Extract the [x, y] coordinate from the center of the cell holding the provided text.  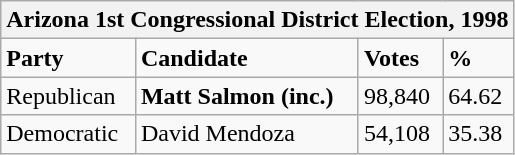
David Mendoza [246, 134]
Candidate [246, 58]
Democratic [68, 134]
% [478, 58]
54,108 [400, 134]
Republican [68, 96]
Party [68, 58]
64.62 [478, 96]
35.38 [478, 134]
Matt Salmon (inc.) [246, 96]
Arizona 1st Congressional District Election, 1998 [258, 20]
Votes [400, 58]
98,840 [400, 96]
